Return [X, Y] of the center of cell containing provided text 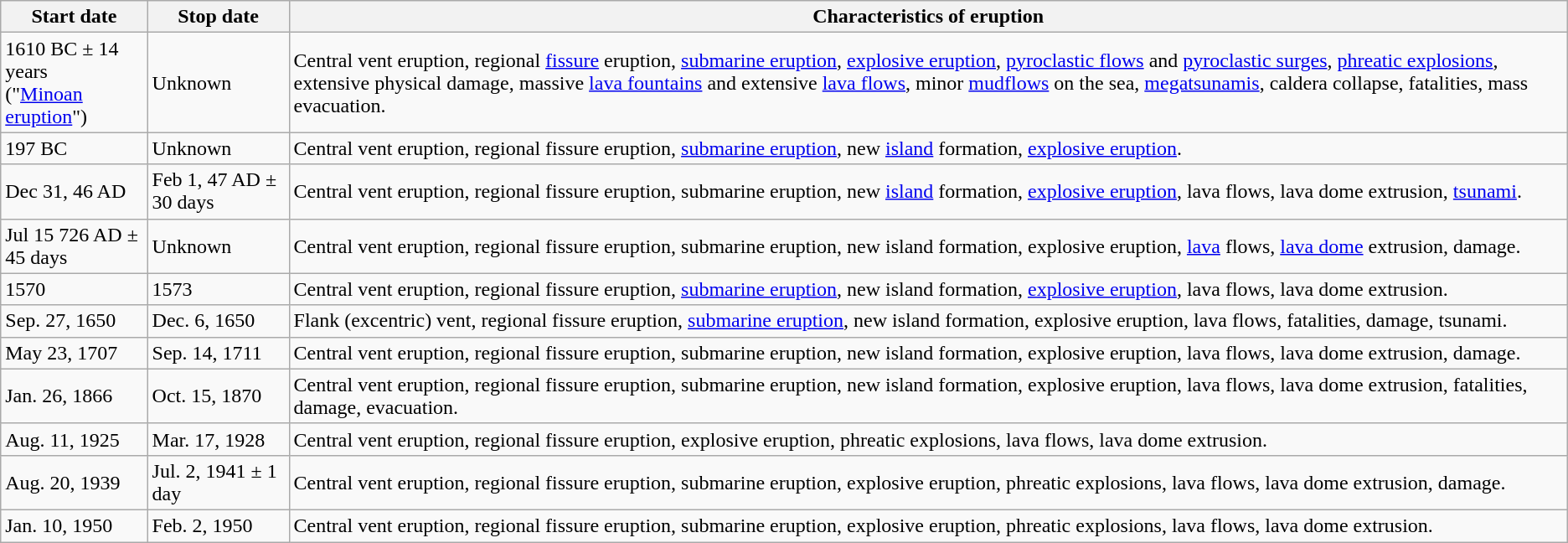
Dec. 6, 1650 [218, 321]
Jul. 2, 1941 ± 1 day [218, 483]
Central vent eruption, regional fissure eruption, submarine eruption, new island formation, explosive eruption, lava flows, lava dome extrusion. [928, 289]
May 23, 1707 [74, 353]
Sep. 27, 1650 [74, 321]
Dec 31, 46 AD [74, 191]
Central vent eruption, regional fissure eruption, submarine eruption, explosive eruption, phreatic explosions, lava flows, lava dome extrusion. [928, 525]
1610 BC ± 14 years ("Minoan eruption") [74, 82]
Feb. 2, 1950 [218, 525]
Stop date [218, 17]
Characteristics of eruption [928, 17]
Jul 15 726 AD ± 45 days [74, 246]
1573 [218, 289]
Oct. 15, 1870 [218, 396]
Central vent eruption, regional fissure eruption, submarine eruption, new island formation, explosive eruption. [928, 148]
Jan. 26, 1866 [74, 396]
Feb 1, 47 AD ± 30 days [218, 191]
Mar. 17, 1928 [218, 439]
Start date [74, 17]
1570 [74, 289]
Central vent eruption, regional fissure eruption, explosive eruption, phreatic explosions, lava flows, lava dome extrusion. [928, 439]
Jan. 10, 1950 [74, 525]
Aug. 20, 1939 [74, 483]
Sep. 14, 1711 [218, 353]
Aug. 11, 1925 [74, 439]
197 BC [74, 148]
